For the text-containing cell, return its midpoint in [X, Y] coordinate format. 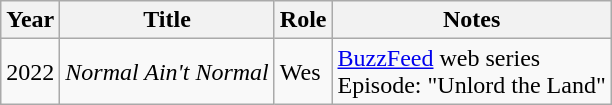
Wes [303, 72]
2022 [30, 72]
Title [167, 20]
Role [303, 20]
Year [30, 20]
BuzzFeed web seriesEpisode: "Unlord the Land" [472, 72]
Normal Ain't Normal [167, 72]
Notes [472, 20]
